Scan for the cell matching the given text and deliver its (X, Y) coordinate at center. 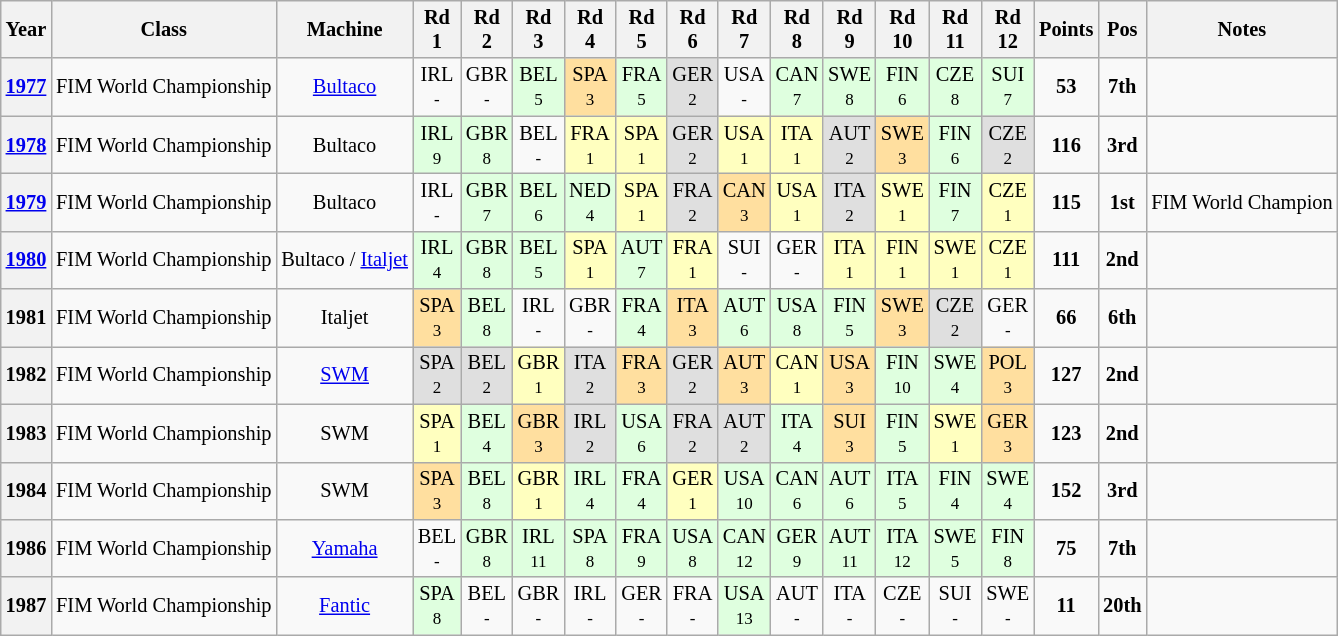
USA6 (642, 433)
FIN1 (902, 260)
1981 (26, 318)
20th (1122, 606)
123 (1066, 433)
SWE5 (956, 548)
USA3 (850, 375)
1987 (26, 606)
IRL9 (437, 145)
1978 (26, 145)
SUI7 (1008, 87)
FRA9 (642, 548)
FIN8 (1008, 548)
CAN3 (744, 202)
Fantic (344, 606)
111 (1066, 260)
Rd7 (744, 29)
CZE8 (956, 87)
6th (1122, 318)
FRA- (692, 606)
1979 (26, 202)
AUT- (798, 606)
11 (1066, 606)
152 (1066, 491)
FIN4 (956, 491)
1982 (26, 375)
SWE8 (850, 87)
BEL2 (487, 375)
Yamaha (344, 548)
GBR7 (487, 202)
Machine (344, 29)
66 (1066, 318)
Rd4 (590, 29)
1st (1122, 202)
SUI3 (850, 433)
1983 (26, 433)
BEL6 (539, 202)
ITA12 (902, 548)
Bultaco / Italjet (344, 260)
USA13 (744, 606)
CAN12 (744, 548)
IRL2 (590, 433)
Rd6 (692, 29)
ITA3 (692, 318)
Rd2 (487, 29)
1986 (26, 548)
Italjet (344, 318)
127 (1066, 375)
CZE- (902, 606)
IRL11 (539, 548)
1984 (26, 491)
AUT7 (642, 260)
Rd8 (798, 29)
GER3 (1008, 433)
Rd9 (850, 29)
SPA2 (437, 375)
115 (1066, 202)
POL3 (1008, 375)
Rd1 (437, 29)
GER9 (798, 548)
BEL4 (487, 433)
ITA- (850, 606)
AUT3 (744, 375)
ITA5 (902, 491)
1980 (26, 260)
FRA5 (642, 87)
SWE- (1008, 606)
Rd10 (902, 29)
Points (1066, 29)
1977 (26, 87)
CAN6 (798, 491)
AUT11 (850, 548)
FIN7 (956, 202)
75 (1066, 548)
Pos (1122, 29)
GER1 (692, 491)
ITA4 (798, 433)
FIN10 (902, 375)
FRA3 (642, 375)
Rd11 (956, 29)
Rd3 (539, 29)
Notes (1242, 29)
NED4 (590, 202)
Year (26, 29)
Rd12 (1008, 29)
FIM World Champion (1242, 202)
116 (1066, 145)
GBR3 (539, 433)
USA10 (744, 491)
USA- (744, 87)
53 (1066, 87)
Rd5 (642, 29)
CAN1 (798, 375)
Class (164, 29)
CAN7 (798, 87)
